Scan for the cell matching the given text and deliver its (x, y) coordinate at center. 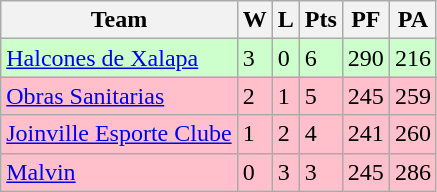
5 (320, 96)
Obras Sanitarias (119, 96)
216 (412, 58)
Pts (320, 20)
PA (412, 20)
Joinville Esporte Clube (119, 134)
4 (320, 134)
260 (412, 134)
W (254, 20)
290 (366, 58)
Team (119, 20)
Malvin (119, 172)
286 (412, 172)
241 (366, 134)
PF (366, 20)
6 (320, 58)
259 (412, 96)
L (286, 20)
Halcones de Xalapa (119, 58)
